For the text-containing cell, return its midpoint in [x, y] coordinate format. 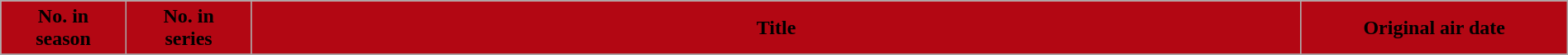
No. inseason [64, 28]
Original air date [1434, 28]
Title [776, 28]
No. inseries [189, 28]
